For the text-containing cell, return its midpoint in (x, y) coordinate format. 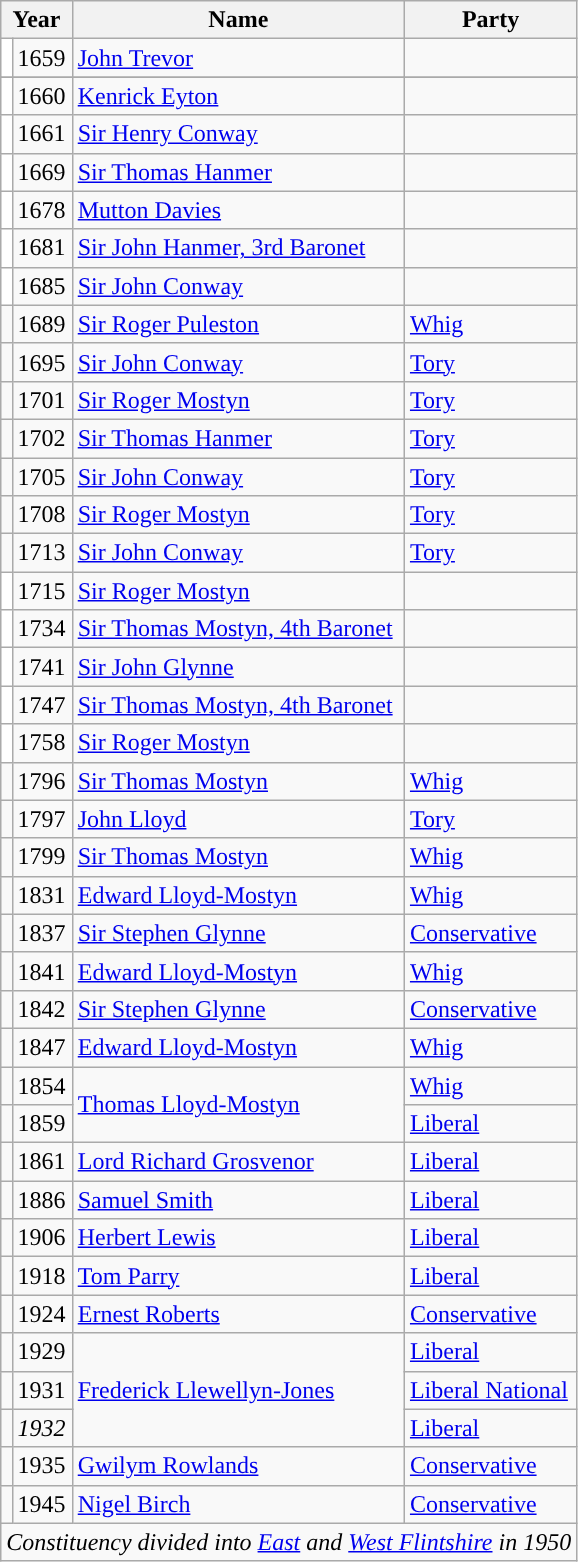
Ernest Roberts (238, 1314)
Mutton Davies (238, 210)
1741 (42, 667)
1797 (42, 819)
Sir Henry Conway (238, 134)
John Trevor (238, 58)
1886 (42, 1200)
1841 (42, 971)
John Lloyd (238, 819)
1681 (42, 248)
Year (36, 20)
1715 (42, 591)
1705 (42, 477)
1678 (42, 210)
Sir John Hanmer, 3rd Baronet (238, 248)
1758 (42, 743)
1713 (42, 553)
1685 (42, 286)
Herbert Lewis (238, 1238)
1796 (42, 781)
1689 (42, 324)
1931 (42, 1390)
1842 (42, 1009)
1906 (42, 1238)
Name (238, 20)
1799 (42, 857)
1695 (42, 362)
1837 (42, 933)
Party (490, 20)
Frederick Llewellyn-Jones (238, 1390)
Nigel Birch (238, 1504)
1945 (42, 1504)
Sir John Glynne (238, 667)
Liberal National (490, 1390)
1701 (42, 400)
Lord Richard Grosvenor (238, 1162)
Thomas Lloyd-Mostyn (238, 1104)
1932 (42, 1428)
1747 (42, 705)
Tom Parry (238, 1276)
1659 (42, 58)
1708 (42, 515)
1669 (42, 172)
1859 (42, 1124)
1734 (42, 629)
1847 (42, 1047)
1702 (42, 438)
Constituency divided into East and West Flintshire in 1950 (289, 1542)
1854 (42, 1085)
1929 (42, 1352)
1661 (42, 134)
1935 (42, 1466)
Gwilym Rowlands (238, 1466)
1924 (42, 1314)
1660 (42, 96)
Sir Roger Puleston (238, 324)
Kenrick Eyton (238, 96)
Samuel Smith (238, 1200)
1831 (42, 895)
1861 (42, 1162)
1918 (42, 1276)
